Scan for the cell matching the given text and deliver its (X, Y) coordinate at center. 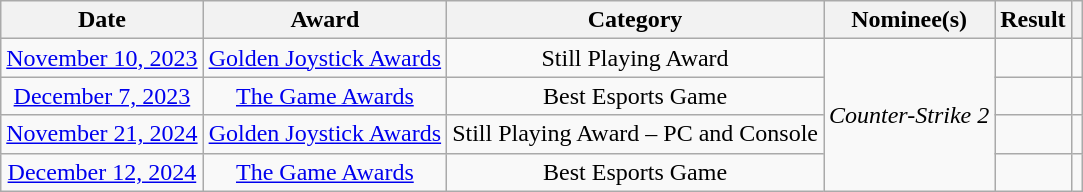
November 21, 2024 (102, 134)
Award (325, 20)
Date (102, 20)
December 7, 2023 (102, 96)
December 12, 2024 (102, 172)
Nominee(s) (910, 20)
Counter-Strike 2 (910, 115)
Category (636, 20)
November 10, 2023 (102, 58)
Still Playing Award – PC and Console (636, 134)
Result (1033, 20)
Still Playing Award (636, 58)
